Identify which cell holds the provided text, then report its [X, Y] central coordinate. 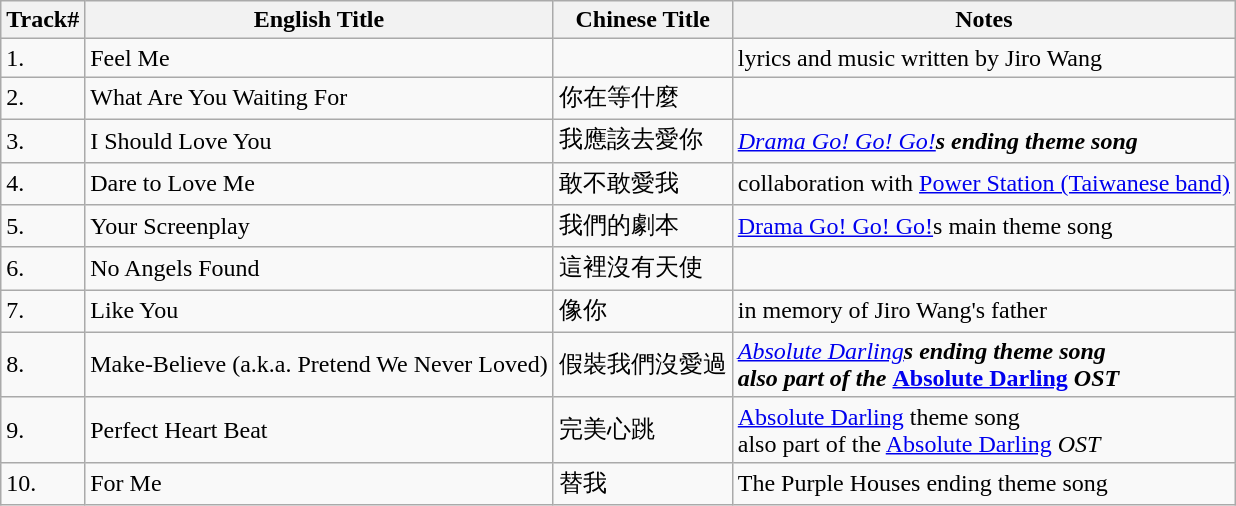
敢不敢愛我 [642, 184]
Notes [984, 20]
Feel Me [319, 58]
No Angels Found [319, 268]
collaboration with Power Station (Taiwanese band) [984, 184]
The Purple Houses ending theme song [984, 484]
Make-Believe (a.k.a. Pretend We Never Loved) [319, 364]
Drama Go! Go! Go!s main theme song [984, 226]
Dare to Love Me [319, 184]
What Are You Waiting For [319, 98]
6. [43, 268]
English Title [319, 20]
我應該去愛你 [642, 140]
8. [43, 364]
1. [43, 58]
10. [43, 484]
替我 [642, 484]
3. [43, 140]
7. [43, 312]
4. [43, 184]
Your Screenplay [319, 226]
I Should Love You [319, 140]
Like You [319, 312]
假裝我們沒愛過 [642, 364]
Perfect Heart Beat [319, 430]
我們的劇本 [642, 226]
Drama Go! Go! Go!s ending theme song [984, 140]
你在等什麼 [642, 98]
Absolute Darlings ending theme songalso part of the Absolute Darling OST [984, 364]
in memory of Jiro Wang's father [984, 312]
2. [43, 98]
像你 [642, 312]
Absolute Darling theme songalso part of the Absolute Darling OST [984, 430]
完美心跳 [642, 430]
9. [43, 430]
lyrics and music written by Jiro Wang [984, 58]
這裡沒有天使 [642, 268]
Chinese Title [642, 20]
5. [43, 226]
For Me [319, 484]
Track# [43, 20]
